Find where the given text appears and provide that cell's center as [X, Y] coordinate. 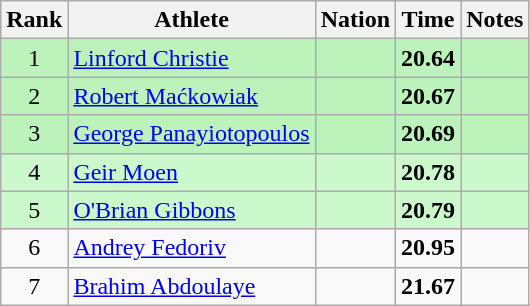
7 [34, 286]
Andrey Fedoriv [192, 248]
Linford Christie [192, 58]
4 [34, 172]
20.78 [428, 172]
21.67 [428, 286]
20.79 [428, 210]
George Panayiotopoulos [192, 134]
20.69 [428, 134]
Time [428, 20]
Robert Maćkowiak [192, 96]
2 [34, 96]
Athlete [192, 20]
3 [34, 134]
Geir Moen [192, 172]
Notes [495, 20]
O'Brian Gibbons [192, 210]
1 [34, 58]
6 [34, 248]
20.67 [428, 96]
Rank [34, 20]
5 [34, 210]
Brahim Abdoulaye [192, 286]
Nation [355, 20]
20.95 [428, 248]
20.64 [428, 58]
